Extract the [X, Y] coordinate from the center of the cell holding the provided text.  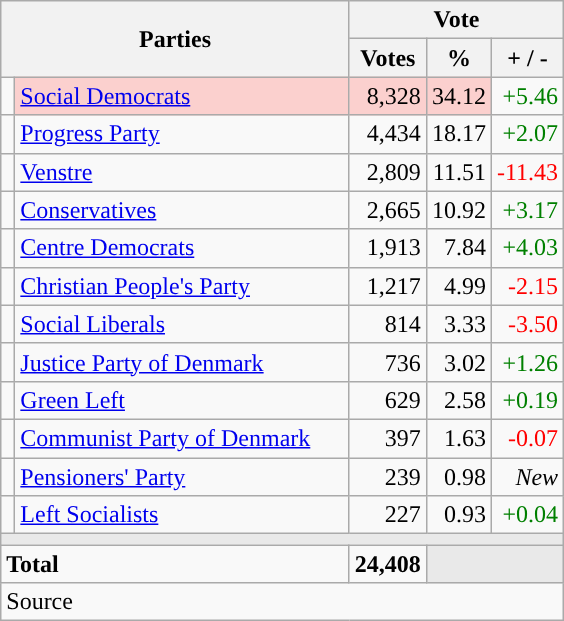
New [527, 477]
Christian People's Party [182, 286]
18.17 [458, 134]
Votes [388, 58]
0.98 [458, 477]
+5.46 [527, 96]
4.99 [458, 286]
397 [388, 438]
Conservatives [182, 210]
Communist Party of Denmark [182, 438]
11.51 [458, 172]
239 [388, 477]
-11.43 [527, 172]
629 [388, 400]
3.02 [458, 362]
Source [282, 602]
-2.15 [527, 286]
34.12 [458, 96]
-3.50 [527, 324]
+ / - [527, 58]
4,434 [388, 134]
+2.07 [527, 134]
+0.04 [527, 515]
Green Left [182, 400]
814 [388, 324]
Parties [176, 39]
0.93 [458, 515]
736 [388, 362]
Vote [456, 20]
3.33 [458, 324]
Left Socialists [182, 515]
Total [176, 564]
Social Democrats [182, 96]
2,665 [388, 210]
+1.26 [527, 362]
1,913 [388, 248]
-0.07 [527, 438]
Social Liberals [182, 324]
Centre Democrats [182, 248]
Justice Party of Denmark [182, 362]
Pensioners' Party [182, 477]
2.58 [458, 400]
8,328 [388, 96]
24,408 [388, 564]
% [458, 58]
+4.03 [527, 248]
10.92 [458, 210]
1,217 [388, 286]
227 [388, 515]
7.84 [458, 248]
2,809 [388, 172]
Venstre [182, 172]
1.63 [458, 438]
Progress Party [182, 134]
+3.17 [527, 210]
+0.19 [527, 400]
